Detect which cell encompasses the target text, then output its [x, y] center coordinate. 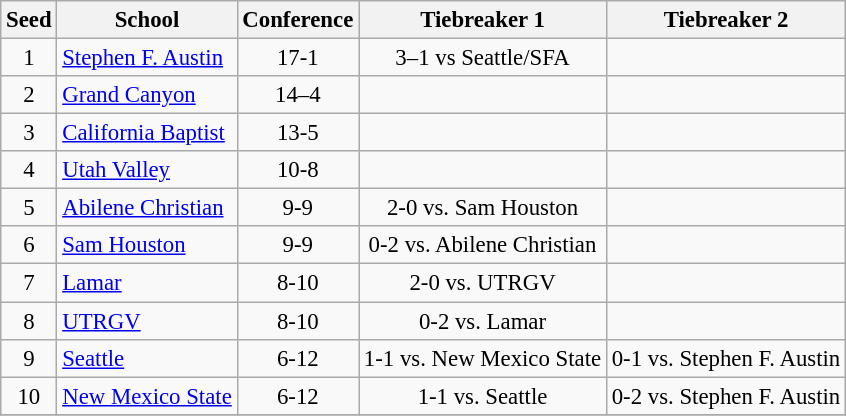
4 [29, 170]
0-2 vs. Lamar [483, 321]
School [147, 20]
5 [29, 208]
1-1 vs. New Mexico State [483, 358]
Grand Canyon [147, 95]
9 [29, 358]
California Baptist [147, 133]
8 [29, 321]
13-5 [298, 133]
10 [29, 396]
Conference [298, 20]
New Mexico State [147, 396]
2-0 vs. UTRGV [483, 283]
0-1 vs. Stephen F. Austin [726, 358]
3 [29, 133]
2 [29, 95]
3–1 vs Seattle/SFA [483, 58]
2-0 vs. Sam Houston [483, 208]
7 [29, 283]
Abilene Christian [147, 208]
Sam Houston [147, 245]
1-1 vs. Seattle [483, 396]
Tiebreaker 2 [726, 20]
6 [29, 245]
1 [29, 58]
0-2 vs. Stephen F. Austin [726, 396]
Seed [29, 20]
Tiebreaker 1 [483, 20]
UTRGV [147, 321]
Seattle [147, 358]
Lamar [147, 283]
10-8 [298, 170]
14–4 [298, 95]
Utah Valley [147, 170]
17-1 [298, 58]
0-2 vs. Abilene Christian [483, 245]
Stephen F. Austin [147, 58]
